Capture the cell that displays the provided text and extract its (x, y) central coordinate. 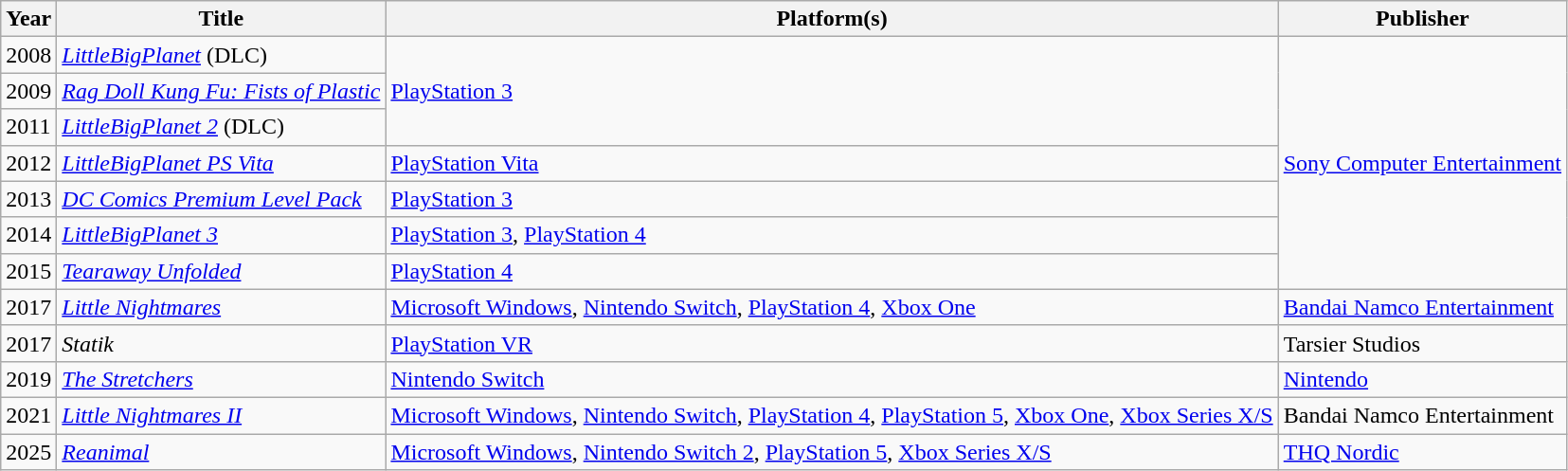
THQ Nordic (1422, 452)
2013 (28, 199)
2019 (28, 379)
PlayStation 3, PlayStation 4 (832, 235)
PlayStation Vita (832, 163)
Microsoft Windows, Nintendo Switch 2, PlayStation 5, Xbox Series X/S (832, 452)
Statik (222, 343)
Little Nightmares II (222, 415)
Microsoft Windows, Nintendo Switch, PlayStation 4, PlayStation 5, Xbox One, Xbox Series X/S (832, 415)
Tarsier Studios (1422, 343)
LittleBigPlanet 2 (DLC) (222, 127)
Little Nightmares (222, 307)
PlayStation 4 (832, 271)
PlayStation VR (832, 343)
Title (222, 19)
Tearaway Unfolded (222, 271)
2011 (28, 127)
2012 (28, 163)
Platform(s) (832, 19)
Nintendo Switch (832, 379)
2009 (28, 91)
Reanimal (222, 452)
LittleBigPlanet 3 (222, 235)
The Stretchers (222, 379)
2021 (28, 415)
LittleBigPlanet (DLC) (222, 55)
Rag Doll Kung Fu: Fists of Plastic (222, 91)
LittleBigPlanet PS Vita (222, 163)
2008 (28, 55)
2015 (28, 271)
Microsoft Windows, Nintendo Switch, PlayStation 4, Xbox One (832, 307)
DC Comics Premium Level Pack (222, 199)
Year (28, 19)
Nintendo (1422, 379)
2014 (28, 235)
Publisher (1422, 19)
2025 (28, 452)
Sony Computer Entertainment (1422, 163)
